Provide the (X, Y) coordinate of the cell's center where the given text is located.  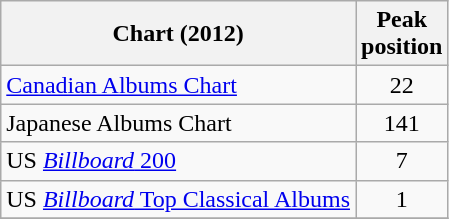
Canadian Albums Chart (178, 85)
1 (402, 199)
Japanese Albums Chart (178, 123)
141 (402, 123)
22 (402, 85)
7 (402, 161)
US Billboard 200 (178, 161)
US Billboard Top Classical Albums (178, 199)
Chart (2012) (178, 34)
Peakposition (402, 34)
